Locate the cell with the specified text and output its [X, Y] center coordinate. 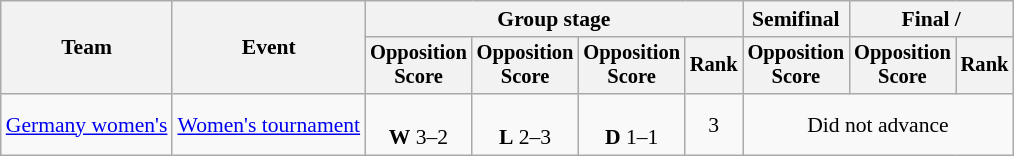
Semifinal [796, 19]
Team [87, 48]
Event [268, 48]
W 3–2 [418, 124]
L 2–3 [526, 124]
3 [714, 124]
Women's tournament [268, 124]
Group stage [554, 19]
D 1–1 [632, 124]
Did not advance [878, 124]
Final / [931, 19]
Germany women's [87, 124]
